Pinpoint the cell where the given text exists, returning its (x, y) midpoint coordinate. 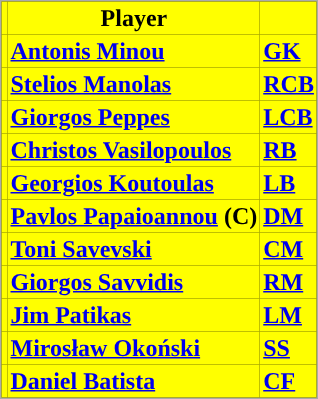
CF (288, 380)
LM (288, 314)
CM (288, 248)
Georgios Koutoulas (134, 182)
Stelios Manolas (134, 84)
RB (288, 150)
Christos Vasilopoulos (134, 150)
RCB (288, 84)
Toni Savevski (134, 248)
Giorgos Peppes (134, 116)
Pavlos Papaioannou (C) (134, 216)
Giorgos Savvidis (134, 282)
LB (288, 182)
GK (288, 50)
SS (288, 348)
Jim Patikas (134, 314)
Antonis Minou (134, 50)
RM (288, 282)
Daniel Batista (134, 380)
LCB (288, 116)
DM (288, 216)
Player (134, 18)
Mirosław Okoński (134, 348)
